Return the (X, Y) coordinate for the center point of the cell that contains the specified text.  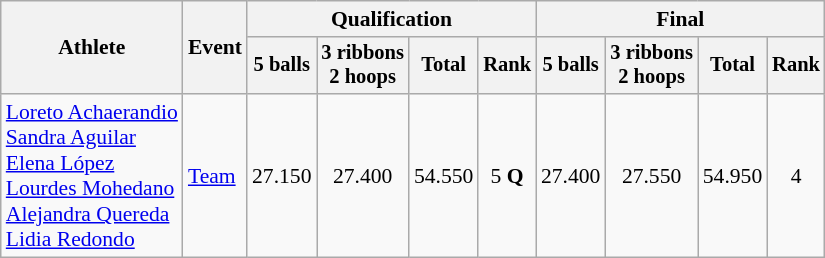
4 (796, 176)
54.550 (444, 176)
Athlete (92, 48)
Qualification (392, 19)
Team (215, 176)
5 Q (507, 176)
27.550 (651, 176)
54.950 (732, 176)
Event (215, 48)
Final (680, 19)
Loreto AchaerandioSandra AguilarElena LópezLourdes MohedanoAlejandra QueredaLidia Redondo (92, 176)
27.150 (282, 176)
